From the cell containing the given text, extract its center point as (x, y) coordinate. 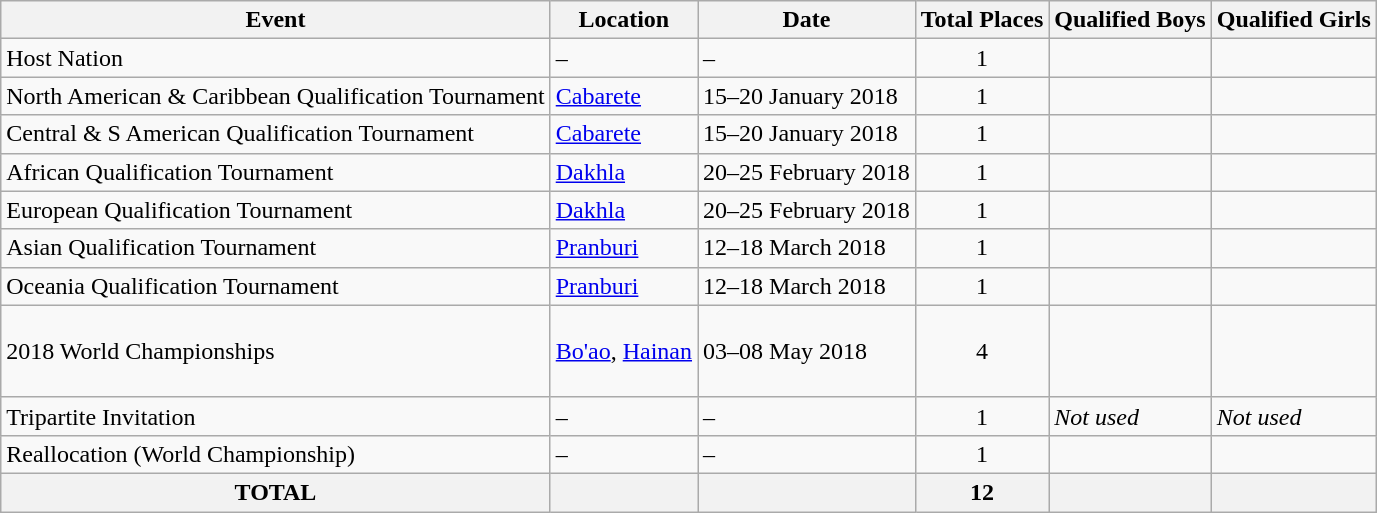
TOTAL (276, 492)
Host Nation (276, 58)
12 (982, 492)
Event (276, 20)
North American & Caribbean Qualification Tournament (276, 96)
Date (807, 20)
Bo'ao, Hainan (624, 351)
Tripartite Invitation (276, 416)
Qualified Boys (1130, 20)
4 (982, 351)
2018 World Championships (276, 351)
Asian Qualification Tournament (276, 248)
Location (624, 20)
Oceania Qualification Tournament (276, 286)
African Qualification Tournament (276, 172)
Total Places (982, 20)
Central & S American Qualification Tournament (276, 134)
Qualified Girls (1294, 20)
European Qualification Tournament (276, 210)
03–08 May 2018 (807, 351)
Reallocation (World Championship) (276, 454)
